Extract the [x, y] coordinate from the center of the cell holding the provided text.  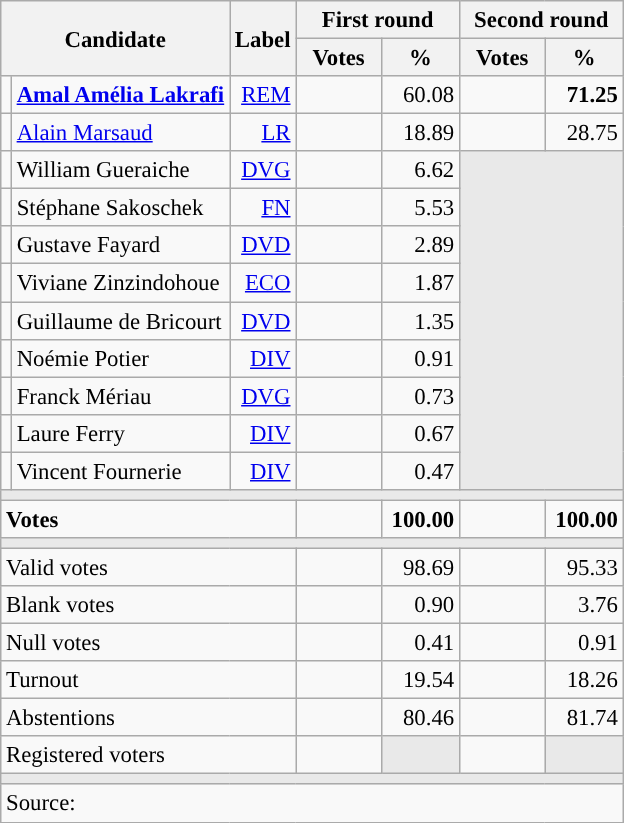
LR [263, 133]
First round [378, 20]
William Gueraiche [120, 170]
71.25 [584, 95]
Candidate [116, 38]
Amal Amélia Lakrafi [120, 95]
2.89 [420, 245]
ECO [263, 283]
95.33 [584, 567]
Franck Mériau [120, 396]
18.26 [584, 680]
81.74 [584, 718]
0.90 [420, 605]
Vincent Fournerie [120, 471]
6.62 [420, 170]
Turnout [148, 680]
Registered voters [148, 755]
80.46 [420, 718]
19.54 [420, 680]
5.53 [420, 208]
FN [263, 208]
28.75 [584, 133]
0.47 [420, 471]
REM [263, 95]
Valid votes [148, 567]
60.08 [420, 95]
0.73 [420, 396]
Blank votes [148, 605]
98.69 [420, 567]
Stéphane Sakoschek [120, 208]
Viviane Zinzindohoue [120, 283]
1.35 [420, 321]
Guillaume de Bricourt [120, 321]
0.67 [420, 433]
0.41 [420, 643]
Alain Marsaud [120, 133]
3.76 [584, 605]
Label [263, 38]
Null votes [148, 643]
1.87 [420, 283]
Laure Ferry [120, 433]
Gustave Fayard [120, 245]
18.89 [420, 133]
Abstentions [148, 718]
Source: [312, 804]
Second round [541, 20]
Noémie Potier [120, 358]
